Extract the [X, Y] coordinate from the center of the cell holding the provided text.  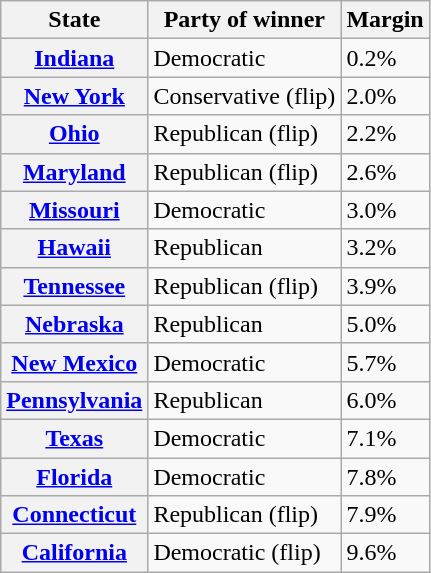
Connecticut [74, 515]
3.9% [385, 286]
Pennsylvania [74, 400]
7.8% [385, 477]
State [74, 20]
9.6% [385, 553]
Missouri [74, 210]
0.2% [385, 58]
Tennessee [74, 286]
Ohio [74, 134]
Florida [74, 477]
New York [74, 96]
2.2% [385, 134]
5.7% [385, 362]
Conservative (flip) [244, 96]
Democratic (flip) [244, 553]
6.0% [385, 400]
2.0% [385, 96]
California [74, 553]
Texas [74, 438]
New Mexico [74, 362]
2.6% [385, 172]
Party of winner [244, 20]
Hawaii [74, 248]
3.0% [385, 210]
Maryland [74, 172]
7.9% [385, 515]
5.0% [385, 324]
Nebraska [74, 324]
3.2% [385, 248]
7.1% [385, 438]
Margin [385, 20]
Indiana [74, 58]
